Extract the (X, Y) coordinate from the center of the cell holding the provided text.  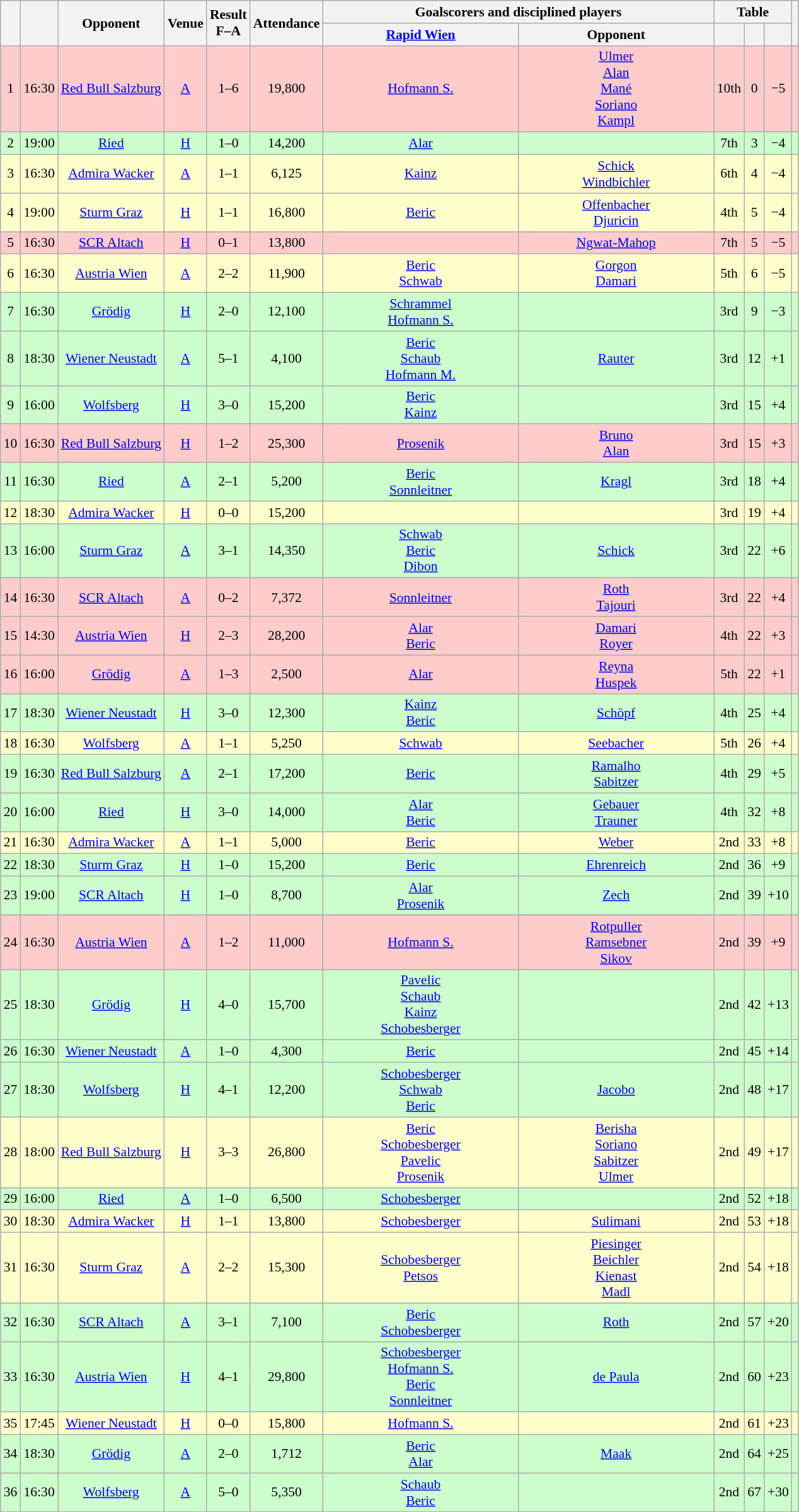
16,800 (287, 213)
ResultF–A (228, 23)
0–2 (228, 597)
1–3 (228, 674)
17 (11, 713)
Schobesberger Schwab Beric (420, 1089)
Beric Alar (420, 1453)
−3 (778, 312)
17:45 (39, 1424)
0–1 (228, 243)
24 (11, 942)
54 (754, 1268)
45 (754, 1052)
35 (11, 1424)
Ramalho Sabitzer (616, 773)
14,350 (287, 550)
13 (11, 550)
+6 (778, 550)
5–0 (228, 1492)
Pavelic Schaub Kainz Schobesberger (420, 1004)
2,500 (287, 674)
4,100 (287, 359)
14,000 (287, 812)
Schobesberger Petsos (420, 1268)
30 (11, 1222)
34 (11, 1453)
12,100 (287, 312)
Ulmer Alan Mané Soriano Kampl (616, 89)
27 (11, 1089)
Rotpuller Ramsebner Sikov (616, 942)
8 (11, 359)
Rauter (616, 359)
17,200 (287, 773)
Beric Kainz (420, 404)
de Paula (616, 1377)
14,200 (287, 144)
14:30 (39, 636)
31 (11, 1268)
18:00 (39, 1152)
Roth (616, 1322)
+13 (778, 1004)
+20 (778, 1322)
Weber (616, 843)
Sonnleitner (420, 597)
4–0 (228, 1004)
Schobesberger Hofmann S. Beric Sonnleitner (420, 1377)
Berisha Soriano Sabitzer Ulmer (616, 1152)
19,800 (287, 89)
Schöpf (616, 713)
Kainz Beric (420, 713)
10 (11, 443)
5–1 (228, 359)
Bruno Alan (616, 443)
Beric Schwab (420, 273)
7,100 (287, 1322)
Gebauer Trauner (616, 812)
16 (11, 674)
+14 (778, 1052)
15,800 (287, 1424)
20 (11, 812)
1,712 (287, 1453)
1–6 (228, 89)
15,700 (287, 1004)
67 (754, 1492)
29,800 (287, 1377)
Venue (185, 23)
Piesinger Beichler Kienast Madl (616, 1268)
60 (754, 1377)
25,300 (287, 443)
57 (754, 1322)
Attendance (287, 23)
Kainz (420, 174)
6,125 (287, 174)
11 (11, 482)
Offenbacher Djuricin (616, 213)
11,000 (287, 942)
10th (730, 89)
11,900 (287, 273)
Reyna Huspek (616, 674)
Beric Schobesberger (420, 1322)
Ngwat-Mahop (616, 243)
28,200 (287, 636)
+25 (778, 1453)
Prosenik (420, 443)
0 (754, 89)
7 (11, 312)
14 (11, 597)
Schaub Beric (420, 1492)
+10 (778, 895)
Zech (616, 895)
1 (11, 89)
48 (754, 1089)
15,300 (287, 1268)
Alar Prosenik (420, 895)
5,200 (287, 482)
+30 (778, 1492)
7,372 (287, 597)
Schwab Beric Dibon (420, 550)
64 (754, 1453)
Rapid Wien (420, 35)
5,000 (287, 843)
2 (11, 144)
4,300 (287, 1052)
28 (11, 1152)
5,350 (287, 1492)
Damari Royer (616, 636)
12,200 (287, 1089)
3–3 (228, 1152)
Roth Tajouri (616, 597)
12,300 (287, 713)
23 (11, 895)
42 (754, 1004)
Goalscorers and disciplined players (518, 12)
Gorgon Damari (616, 273)
Schwab (420, 744)
Beric Schobesberger Pavelic Prosenik (420, 1152)
49 (754, 1152)
26,800 (287, 1152)
Kragl (616, 482)
Schrammel Hofmann S. (420, 312)
8,700 (287, 895)
Jacobo (616, 1089)
Ehrenreich (616, 865)
Schick (616, 550)
Beric Sonnleitner (420, 482)
+5 (778, 773)
Beric Schaub Hofmann M. (420, 359)
Sulimani (616, 1222)
61 (754, 1424)
Schick Windbichler (616, 174)
Table (753, 12)
Maak (616, 1453)
6th (730, 174)
Seebacher (616, 744)
2–3 (228, 636)
53 (754, 1222)
21 (11, 843)
52 (754, 1199)
6,500 (287, 1199)
5,250 (287, 744)
